Provide the (X, Y) coordinate of the cell's center where the given text is located.  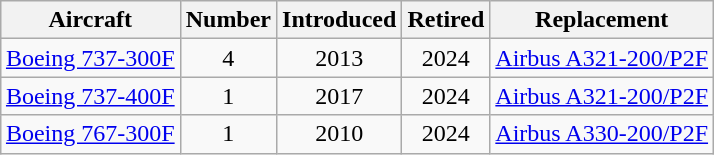
2013 (340, 58)
Number (228, 20)
2017 (340, 96)
Replacement (602, 20)
Introduced (340, 20)
Boeing 767-300F (90, 134)
Boeing 737-400F (90, 96)
2010 (340, 134)
4 (228, 58)
Aircraft (90, 20)
Boeing 737-300F (90, 58)
Retired (446, 20)
Airbus A330-200/P2F (602, 134)
